Scan for the cell matching the given text and deliver its [X, Y] coordinate at center. 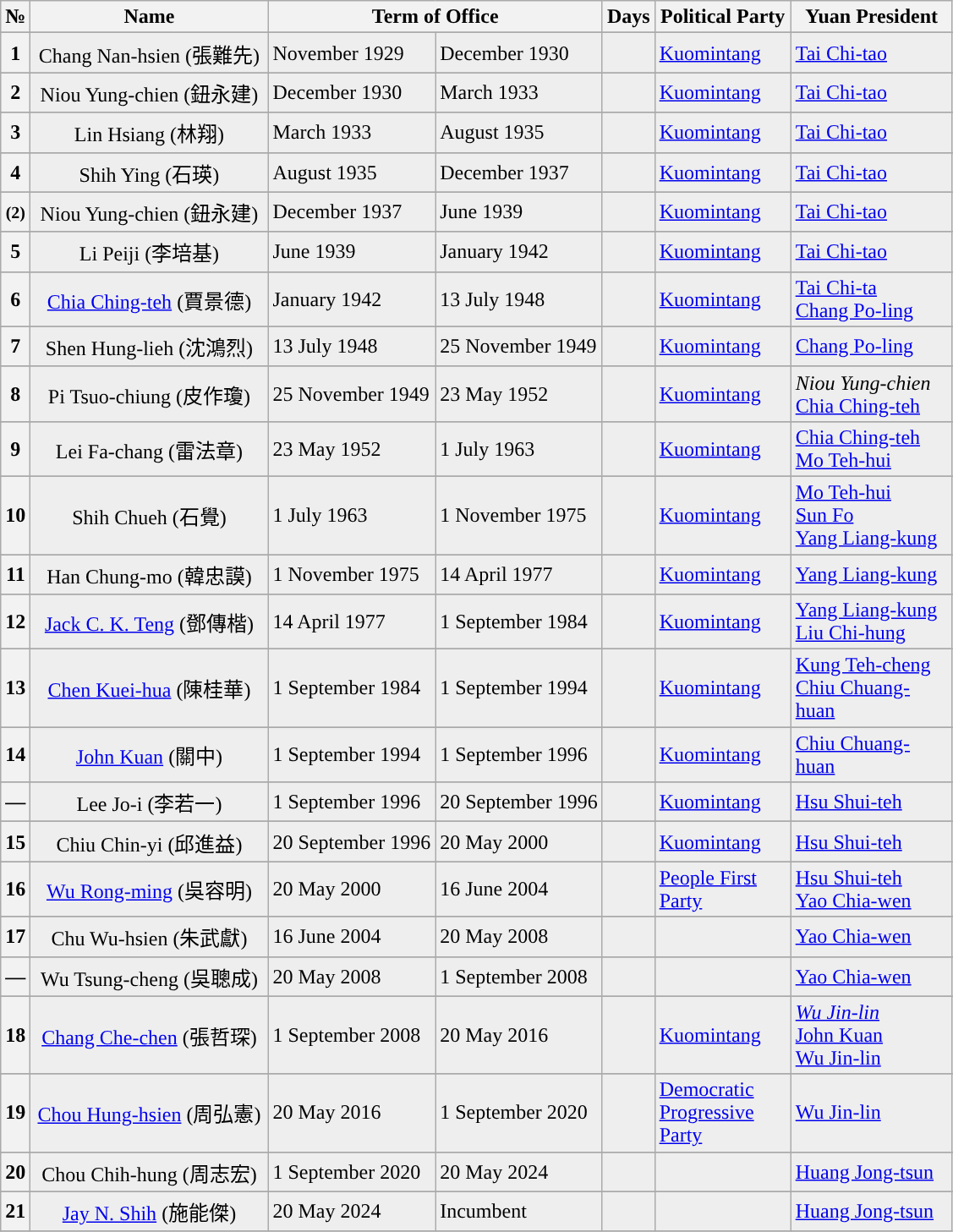
Democratic Progressive Party [722, 1113]
Chia Ching-teh (賈景德) [149, 299]
John Kuan (關中) [149, 754]
10 [15, 515]
Chang Po-ling [871, 347]
19 [15, 1113]
16 [15, 890]
Chang Che-chen (張哲琛) [149, 1035]
Jack C. K. Teng (鄧傳楷) [149, 622]
3 [15, 132]
Shih Chueh (石覺) [149, 515]
Mo Teh-huiSun FoYang Liang-kung [871, 515]
Shih Ying (石瑛) [149, 172]
Han Chung-mo (韓忠謨) [149, 575]
Term of Office [435, 17]
(2) [15, 211]
Yang Liang-kungLiu Chi-hung [871, 622]
People First Party [722, 890]
Yang Liang-kung [871, 575]
12 [15, 622]
Wu Rong-ming (吳容明) [149, 890]
14 [15, 754]
Lei Fa-chang (雷法章) [149, 448]
13 [15, 688]
November 1929 [352, 52]
Chiu Chin-yi (邱進益) [149, 842]
Chen Kuei-hua (陳桂華) [149, 688]
Chou Chih-hung (周志宏) [149, 1172]
Lee Jo-i (李若一) [149, 802]
2 [15, 93]
Name [149, 17]
5 [15, 252]
Kung Teh-chengChiu Chuang-huan [871, 688]
№ [15, 17]
7 [15, 347]
4 [15, 172]
15 [15, 842]
6 [15, 299]
Chang Nan-hsien (張難先) [149, 52]
Chiu Chuang-huan [871, 754]
Yuan President [871, 17]
Pi Tsuo-chiung (皮作瓊) [149, 394]
Niou Yung-chienChia Ching-teh [871, 394]
8 [15, 394]
Chu Wu-hsien (朱武獻) [149, 937]
Tai Chi-taChang Po-ling [871, 299]
Days [628, 17]
Hsu Shui-tehYao Chia-wen [871, 890]
Political Party [722, 17]
Li Peiji (李培基) [149, 252]
Wu Jin-lin [871, 1113]
9 [15, 448]
Chou Hung-hsien (周弘憲) [149, 1113]
Wu Tsung-cheng (吳聰成) [149, 976]
Wu Jin-linJohn KuanWu Jin-lin [871, 1035]
20 [15, 1172]
11 [15, 575]
1 [15, 52]
18 [15, 1035]
Jay N. Shih (施能傑) [149, 1211]
17 [15, 937]
Lin Hsiang (林翔) [149, 132]
Shen Hung-lieh (沈鴻烈) [149, 347]
21 [15, 1211]
Chia Ching-tehMo Teh-hui [871, 448]
Incumbent [519, 1211]
